Extract the (x, y) coordinate from the center of the cell holding the provided text.  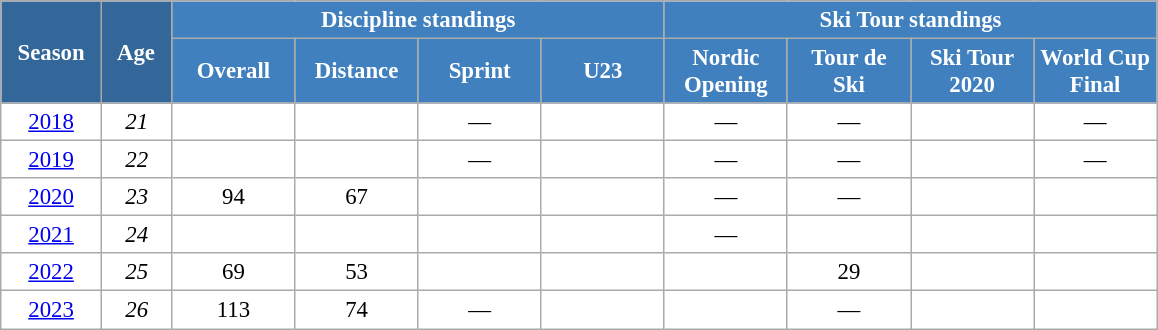
Ski Tour2020 (972, 72)
World CupFinal (1096, 72)
113 (234, 310)
29 (848, 273)
Discipline standings (418, 20)
26 (136, 310)
67 (356, 197)
2022 (52, 273)
22 (136, 160)
U23 (602, 72)
2020 (52, 197)
Sprint (480, 72)
Season (52, 52)
2021 (52, 235)
25 (136, 273)
Overall (234, 72)
24 (136, 235)
74 (356, 310)
23 (136, 197)
2018 (52, 122)
21 (136, 122)
53 (356, 273)
2023 (52, 310)
69 (234, 273)
Tour deSki (848, 72)
NordicOpening (726, 72)
2019 (52, 160)
Distance (356, 72)
94 (234, 197)
Age (136, 52)
Ski Tour standings (910, 20)
